Extract the (X, Y) coordinate from the center of the cell holding the provided text.  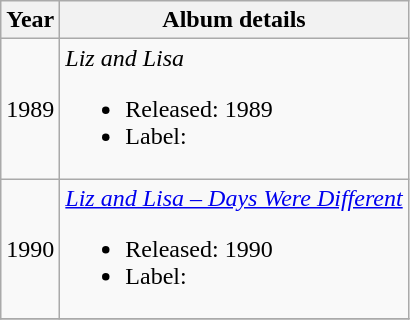
Liz and LisaReleased: 1989Label: (234, 109)
1989 (30, 109)
Album details (234, 20)
Liz and Lisa – Days Were DifferentReleased: 1990Label: (234, 249)
Year (30, 20)
1990 (30, 249)
